Return (x, y) of the center of cell containing provided text 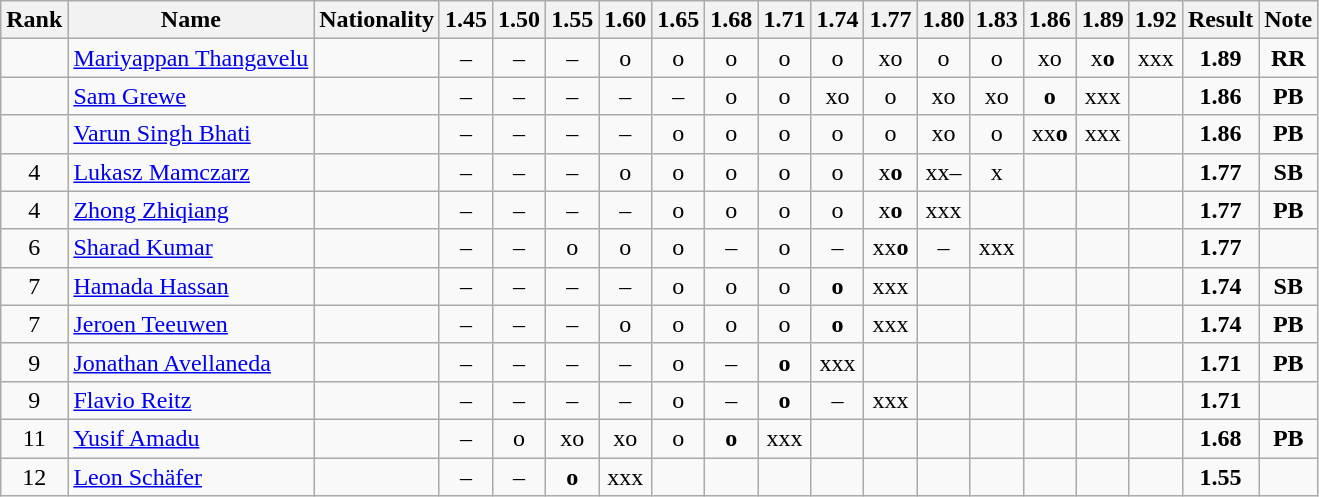
Lukasz Mamczarz (191, 172)
Mariyappan Thangavelu (191, 58)
1.50 (520, 20)
x (996, 172)
1.45 (466, 20)
1.83 (996, 20)
Result (1220, 20)
RR (1288, 58)
Leon Schäfer (191, 477)
xx– (944, 172)
1.65 (678, 20)
11 (34, 438)
Name (191, 20)
Zhong Zhiqiang (191, 210)
Jeroen Teeuwen (191, 324)
Yusif Amadu (191, 438)
Varun Singh Bhati (191, 134)
1.92 (1156, 20)
1.80 (944, 20)
6 (34, 248)
Note (1288, 20)
Sam Grewe (191, 96)
Nationality (377, 20)
Hamada Hassan (191, 286)
Jonathan Avellaneda (191, 362)
12 (34, 477)
Rank (34, 20)
1.60 (626, 20)
Flavio Reitz (191, 400)
Sharad Kumar (191, 248)
